Capture the cell that displays the provided text and extract its [x, y] central coordinate. 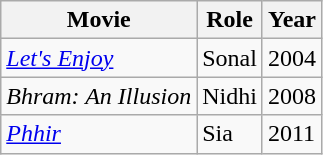
Bhram: An Illusion [99, 96]
2011 [292, 134]
2004 [292, 58]
Role [230, 20]
Movie [99, 20]
Let's Enjoy [99, 58]
Phhir [99, 134]
Sia [230, 134]
Year [292, 20]
Sonal [230, 58]
Nidhi [230, 96]
2008 [292, 96]
